Search for the cell housing the specified text and yield its (X, Y) center coordinate. 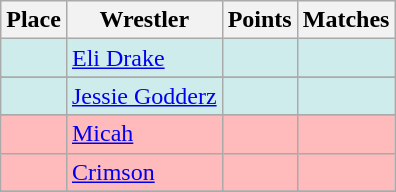
Wrestler (144, 20)
Points (260, 20)
Place (34, 20)
Jessie Godderz (144, 96)
Micah (144, 134)
Crimson (144, 172)
Eli Drake (144, 58)
Matches (346, 20)
